Provide the (x, y) coordinate of the cell's center where the given text is located.  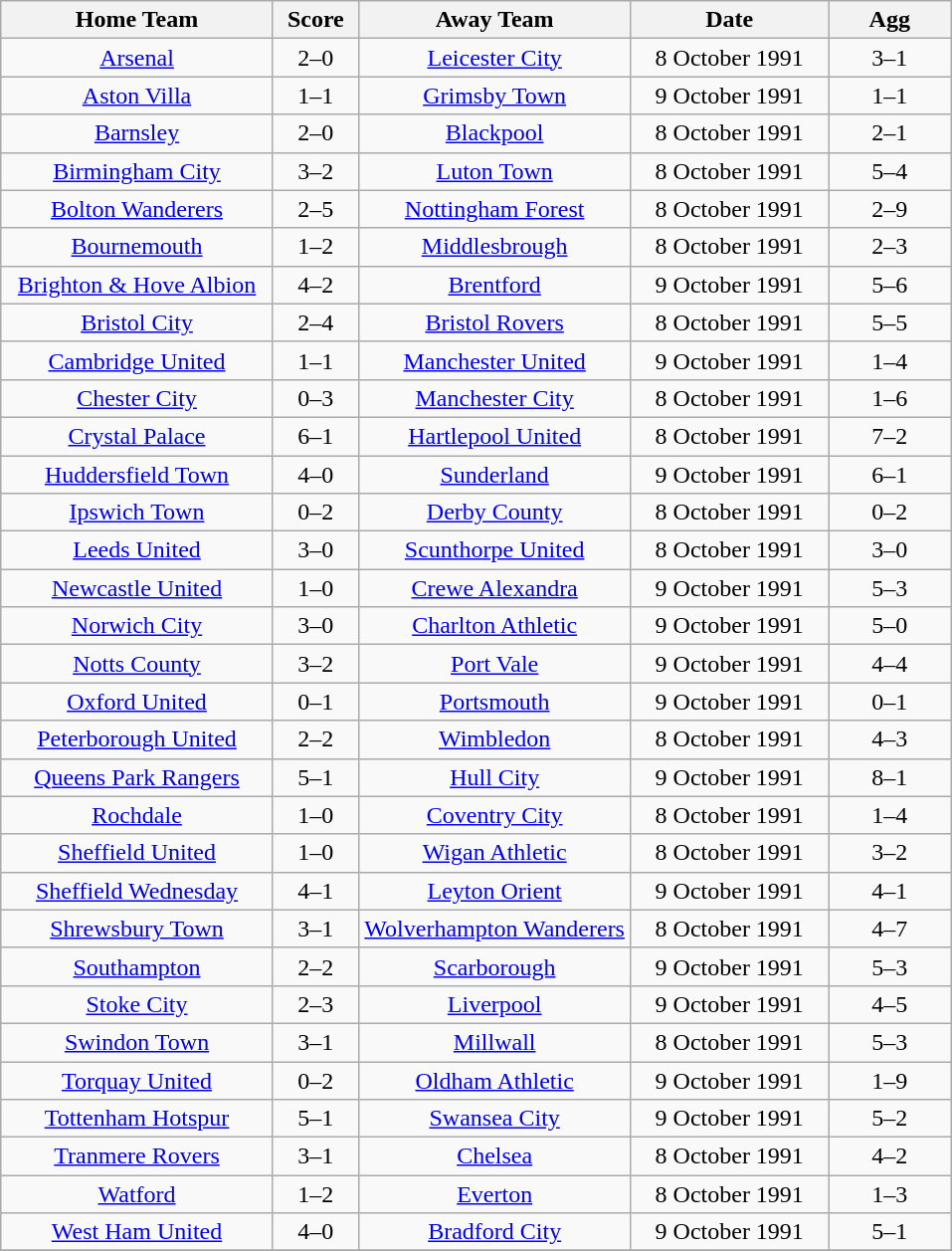
Arsenal (137, 58)
Date (730, 20)
Port Vale (494, 664)
Manchester City (494, 398)
Oldham Athletic (494, 1080)
Ipswich Town (137, 513)
Crewe Alexandra (494, 588)
Derby County (494, 513)
2–5 (315, 209)
West Ham United (137, 1232)
Southampton (137, 966)
0–3 (315, 398)
Tottenham Hotspur (137, 1119)
Wigan Athletic (494, 853)
Millwall (494, 1042)
1–9 (889, 1080)
Portsmouth (494, 702)
Manchester United (494, 360)
Away Team (494, 20)
Sunderland (494, 475)
Scunthorpe United (494, 550)
Watford (137, 1194)
Birmingham City (137, 171)
2–1 (889, 133)
8–1 (889, 777)
Wolverhampton Wanderers (494, 929)
Blackpool (494, 133)
Tranmere Rovers (137, 1156)
Hull City (494, 777)
Brentford (494, 285)
Notts County (137, 664)
Torquay United (137, 1080)
2–4 (315, 322)
Crystal Palace (137, 436)
Peterborough United (137, 739)
Bristol Rovers (494, 322)
Luton Town (494, 171)
5–4 (889, 171)
Queens Park Rangers (137, 777)
4–5 (889, 1004)
Charlton Athletic (494, 626)
1–6 (889, 398)
Rochdale (137, 815)
Agg (889, 20)
Chelsea (494, 1156)
5–5 (889, 322)
Score (315, 20)
Stoke City (137, 1004)
Brighton & Hove Albion (137, 285)
5–2 (889, 1119)
Cambridge United (137, 360)
5–0 (889, 626)
Leicester City (494, 58)
Newcastle United (137, 588)
Bournemouth (137, 247)
Scarborough (494, 966)
2–9 (889, 209)
Nottingham Forest (494, 209)
7–2 (889, 436)
Coventry City (494, 815)
Leyton Orient (494, 891)
Swindon Town (137, 1042)
4–4 (889, 664)
Oxford United (137, 702)
Hartlepool United (494, 436)
Leeds United (137, 550)
Everton (494, 1194)
Liverpool (494, 1004)
Chester City (137, 398)
1–3 (889, 1194)
4–3 (889, 739)
Norwich City (137, 626)
Barnsley (137, 133)
5–6 (889, 285)
Sheffield United (137, 853)
4–7 (889, 929)
Wimbledon (494, 739)
Grimsby Town (494, 96)
Sheffield Wednesday (137, 891)
Bristol City (137, 322)
Shrewsbury Town (137, 929)
Bradford City (494, 1232)
Home Team (137, 20)
Bolton Wanderers (137, 209)
Middlesbrough (494, 247)
Swansea City (494, 1119)
Aston Villa (137, 96)
Huddersfield Town (137, 475)
